Detect which cell encompasses the target text, then output its [X, Y] center coordinate. 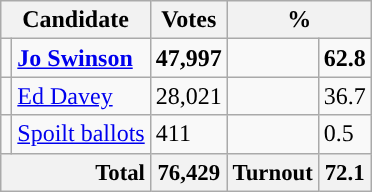
72.1 [344, 172]
Total [76, 172]
47,997 [188, 58]
Turnout [272, 172]
Ed Davey [81, 96]
36.7 [344, 96]
Jo Swinson [81, 58]
76,429 [188, 172]
62.8 [344, 58]
28,021 [188, 96]
Spoilt ballots [81, 134]
% [299, 20]
0.5 [344, 134]
Candidate [76, 20]
Votes [188, 20]
411 [188, 134]
